Determine the (X, Y) coordinate at the center of the cell enclosing the given text.  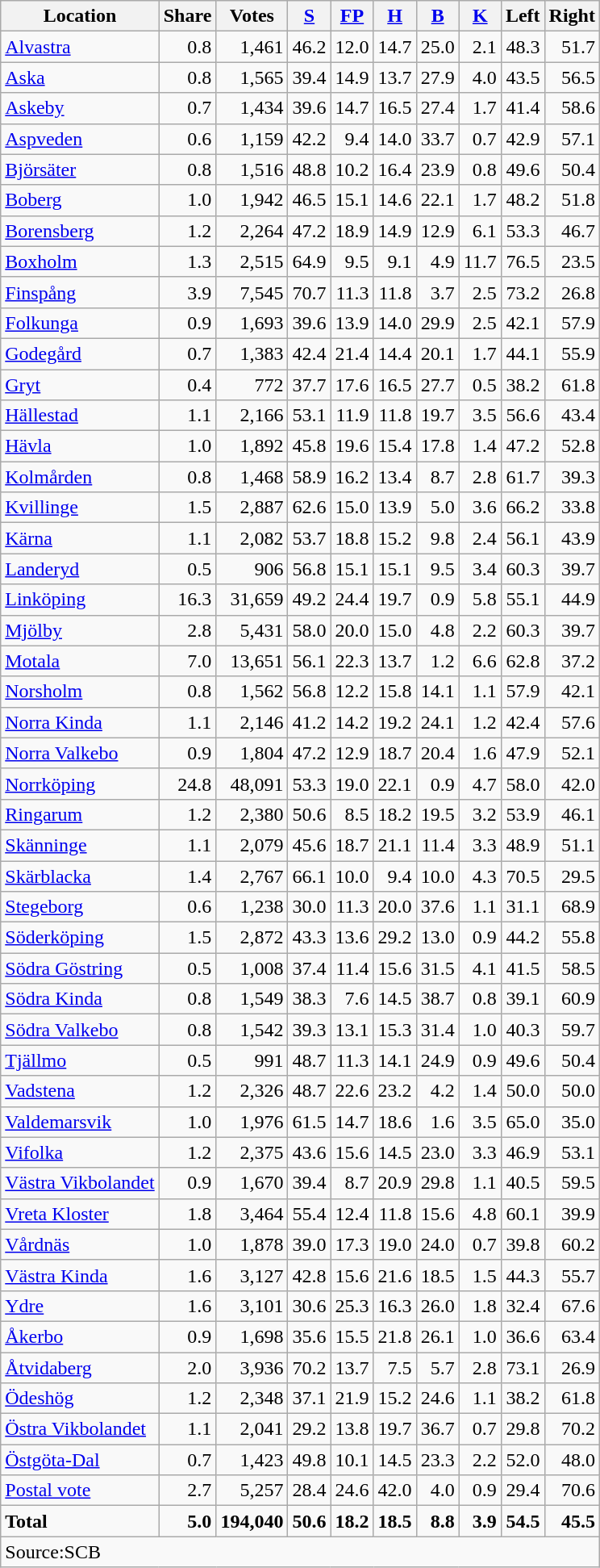
40.5 (523, 1183)
53.9 (523, 814)
2,380 (252, 814)
1,878 (252, 1244)
6.1 (480, 231)
19.6 (352, 446)
25.0 (437, 47)
7.6 (352, 999)
65.0 (523, 1122)
Skänninge (80, 845)
1,804 (252, 753)
15.4 (395, 446)
13.1 (352, 1030)
7.5 (395, 1368)
59.7 (572, 1030)
26.9 (572, 1368)
23.2 (395, 1091)
31.1 (523, 907)
Ringarum (80, 814)
56.6 (523, 416)
Mjölby (80, 630)
Ydre (80, 1306)
47.9 (523, 753)
4.9 (437, 261)
4.1 (480, 968)
23.9 (437, 169)
Västra Kinda (80, 1275)
66.1 (310, 876)
46.1 (572, 814)
Östra Vikbolandet (80, 1429)
772 (252, 385)
1,542 (252, 1030)
1,698 (252, 1336)
Kärna (80, 538)
Source:SCB (300, 1552)
10.1 (352, 1460)
55.9 (572, 353)
62.6 (310, 508)
23.0 (437, 1152)
1,976 (252, 1122)
Östgöta-Dal (80, 1460)
Hällestad (80, 416)
Vårdnäs (80, 1244)
Alvastra (80, 47)
Landeryd (80, 569)
11.7 (480, 261)
45.5 (572, 1521)
57.6 (572, 722)
66.2 (523, 508)
4.2 (437, 1091)
16.4 (395, 169)
2,079 (252, 845)
51.1 (572, 845)
19.2 (395, 722)
55.8 (572, 938)
9.1 (395, 261)
13,651 (252, 661)
35.6 (310, 1336)
13.8 (352, 1429)
FP (352, 16)
Västra Vikbolandet (80, 1183)
Tjällmo (80, 1060)
48.3 (523, 47)
Valdemarsvik (80, 1122)
14.4 (395, 353)
13.0 (437, 938)
Vifolka (80, 1152)
Motala (80, 661)
1,549 (252, 999)
1,008 (252, 968)
18.9 (352, 231)
21.1 (395, 845)
21.8 (395, 1336)
2,767 (252, 876)
28.4 (310, 1491)
Norra Valkebo (80, 753)
12.4 (352, 1214)
48.2 (523, 200)
33.7 (437, 139)
4.7 (480, 784)
56.5 (572, 77)
12.0 (352, 47)
41.2 (310, 722)
3.6 (480, 508)
Aska (80, 77)
Askeby (80, 108)
60.1 (523, 1214)
2,887 (252, 508)
46.9 (523, 1152)
1,434 (252, 108)
22.6 (352, 1091)
Borensberg (80, 231)
5.7 (437, 1368)
37.6 (437, 907)
2,326 (252, 1091)
1,423 (252, 1460)
43.3 (310, 938)
18.6 (395, 1122)
21.4 (352, 353)
39.9 (572, 1214)
37.7 (310, 385)
26.8 (572, 292)
36.6 (523, 1336)
24.9 (437, 1060)
2,082 (252, 538)
Norsholm (80, 692)
30.6 (310, 1306)
8.5 (352, 814)
21.9 (352, 1399)
41.4 (523, 108)
58.6 (572, 108)
6.6 (480, 661)
37.4 (310, 968)
Left (523, 16)
14.6 (395, 200)
1,670 (252, 1183)
Folkunga (80, 323)
43.9 (572, 538)
Boxholm (80, 261)
0.4 (187, 385)
48.9 (523, 845)
54.5 (523, 1521)
59.5 (572, 1183)
12.2 (352, 692)
62.8 (523, 661)
26.0 (437, 1306)
2.4 (480, 538)
2,041 (252, 1429)
18.8 (352, 538)
2,515 (252, 261)
33.8 (572, 508)
23.5 (572, 261)
36.7 (437, 1429)
19.5 (437, 814)
44.1 (523, 353)
51.8 (572, 200)
Norra Kinda (80, 722)
70.5 (523, 876)
1,159 (252, 139)
3.4 (480, 569)
Aspveden (80, 139)
63.4 (572, 1336)
2,166 (252, 416)
1,892 (252, 446)
Total (80, 1521)
45.6 (310, 845)
1,942 (252, 200)
1,461 (252, 47)
73.2 (523, 292)
1.3 (187, 261)
Björsäter (80, 169)
60.9 (572, 999)
52.0 (523, 1460)
44.2 (523, 938)
17.3 (352, 1244)
26.1 (437, 1336)
Åtvidaberg (80, 1368)
Ödeshög (80, 1399)
S (310, 16)
24.4 (352, 600)
Kvillinge (80, 508)
11.9 (352, 416)
29.9 (437, 323)
37.2 (572, 661)
27.9 (437, 77)
39.1 (523, 999)
52.1 (572, 753)
44.9 (572, 600)
2,375 (252, 1152)
20.9 (395, 1183)
46.5 (310, 200)
1,565 (252, 77)
42.9 (523, 139)
2,264 (252, 231)
7.0 (187, 661)
22.3 (352, 661)
44.3 (523, 1275)
49.8 (310, 1460)
3,127 (252, 1275)
31.5 (437, 968)
40.3 (523, 1030)
49.2 (310, 600)
31.4 (437, 1030)
16.2 (352, 477)
9.8 (437, 538)
13.4 (395, 477)
31,659 (252, 600)
24.0 (437, 1244)
5.8 (480, 600)
2,146 (252, 722)
68.9 (572, 907)
25.3 (352, 1306)
14.2 (352, 722)
52.8 (572, 446)
991 (252, 1060)
Skärblacka (80, 876)
27.7 (437, 385)
42.2 (310, 139)
70.7 (310, 292)
1,562 (252, 692)
Stegeborg (80, 907)
43.5 (523, 77)
Södra Kinda (80, 999)
Location (80, 16)
K (480, 16)
61.5 (310, 1122)
48.0 (572, 1460)
2,872 (252, 938)
B (437, 16)
43.4 (572, 416)
1,693 (252, 323)
20.1 (437, 353)
37.1 (310, 1399)
Votes (252, 16)
Postal vote (80, 1491)
1,383 (252, 353)
46.7 (572, 231)
23.3 (437, 1460)
2,348 (252, 1399)
58.9 (310, 477)
17.8 (437, 446)
3.2 (480, 814)
21.6 (395, 1275)
4.3 (480, 876)
67.6 (572, 1306)
38.3 (310, 999)
Finspång (80, 292)
15.8 (395, 692)
48,091 (252, 784)
Kolmården (80, 477)
3,936 (252, 1368)
Linköping (80, 600)
55.7 (572, 1275)
194,040 (252, 1521)
1,238 (252, 907)
30.0 (310, 907)
57.1 (572, 139)
Boberg (80, 200)
45.8 (310, 446)
3,101 (252, 1306)
24.8 (187, 784)
Godegård (80, 353)
60.2 (572, 1244)
Right (572, 16)
15.3 (395, 1030)
39.0 (310, 1244)
Vreta Kloster (80, 1214)
Share (187, 16)
20.4 (437, 753)
5,257 (252, 1491)
Norrköping (80, 784)
13.6 (352, 938)
42.8 (310, 1275)
70.6 (572, 1491)
24.1 (437, 722)
48.8 (310, 169)
29.4 (523, 1491)
Åkerbo (80, 1336)
73.1 (523, 1368)
Vadstena (80, 1091)
17.6 (352, 385)
61.7 (523, 477)
76.5 (523, 261)
H (395, 16)
3.7 (437, 292)
Söderköping (80, 938)
35.0 (572, 1122)
Södra Valkebo (80, 1030)
10.2 (352, 169)
15.5 (352, 1336)
8.8 (437, 1521)
38.7 (437, 999)
3,464 (252, 1214)
58.5 (572, 968)
43.6 (310, 1152)
2.0 (187, 1368)
46.2 (310, 47)
1,516 (252, 169)
27.4 (437, 108)
53.7 (310, 538)
Södra Göstring (80, 968)
29.5 (572, 876)
7,545 (252, 292)
2.7 (187, 1491)
41.5 (523, 968)
55.4 (310, 1214)
51.7 (572, 47)
64.9 (310, 261)
906 (252, 569)
5,431 (252, 630)
39.8 (523, 1244)
Hävla (80, 446)
55.1 (523, 600)
1,468 (252, 477)
Gryt (80, 385)
2.1 (480, 47)
32.4 (523, 1306)
